Provide the (X, Y) coordinate of the cell's center where the given text is located.  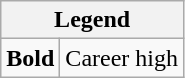
Legend (92, 20)
Career high (122, 58)
Bold (30, 58)
